Return [x, y] of the center of cell containing provided text 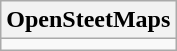
OpenSteetMaps [88, 20]
